Output the [x, y] coordinate of the center of the cell containing the given text.  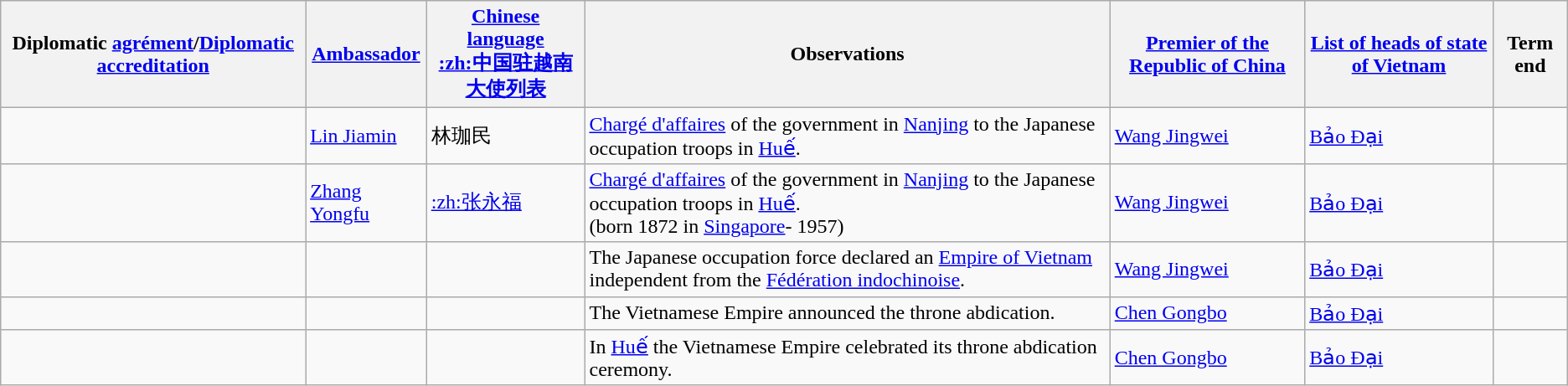
Lin Jiamin [367, 136]
The Vietnamese Empire announced the throne abdication. [848, 313]
Diplomatic agrément/Diplomatic accreditation [153, 54]
林珈民 [506, 136]
Chinese language:zh:中国驻越南大使列表 [506, 54]
Premier of the Republic of China [1207, 54]
Zhang Yongfu [367, 203]
In Huế the Vietnamese Empire celebrated its throne abdication ceremony. [848, 358]
Ambassador [367, 54]
Observations [848, 54]
List of heads of state of Vietnam [1399, 54]
The Japanese occupation force declared an Empire of Vietnam independent from the Fédération indochinoise. [848, 270]
Chargé d'affaires of the government in Nanjing to the Japanese occupation troops in Huế. [848, 136]
:zh:张永福 [506, 203]
Term end [1529, 54]
Chargé d'affaires of the government in Nanjing to the Japanese occupation troops in Huế.(born 1872 in Singapore- 1957) [848, 203]
